Pinpoint the cell where the given text exists, returning its [X, Y] midpoint coordinate. 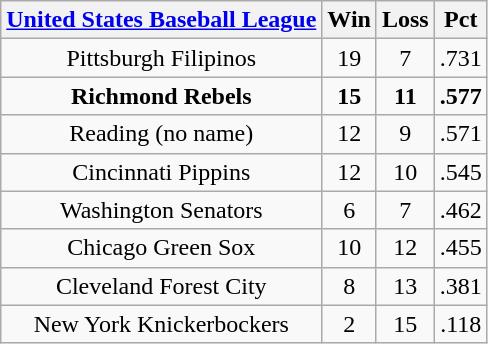
13 [405, 286]
Richmond Rebels [162, 96]
United States Baseball League [162, 20]
.577 [460, 96]
Reading (no name) [162, 134]
Washington Senators [162, 210]
Chicago Green Sox [162, 248]
.118 [460, 324]
9 [405, 134]
.731 [460, 58]
6 [350, 210]
Pittsburgh Filipinos [162, 58]
.545 [460, 172]
.571 [460, 134]
Cleveland Forest City [162, 286]
19 [350, 58]
.455 [460, 248]
.381 [460, 286]
Win [350, 20]
Cincinnati Pippins [162, 172]
New York Knickerbockers [162, 324]
8 [350, 286]
Pct [460, 20]
11 [405, 96]
2 [350, 324]
.462 [460, 210]
Loss [405, 20]
